Locate the cell with the specified text and output its [x, y] center coordinate. 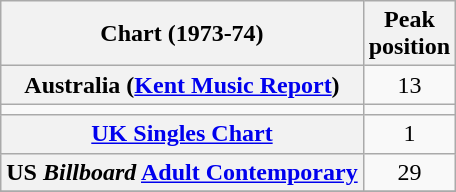
Australia (Kent Music Report) [182, 85]
Chart (1973-74) [182, 34]
29 [409, 172]
UK Singles Chart [182, 134]
1 [409, 134]
Peakposition [409, 34]
US Billboard Adult Contemporary [182, 172]
13 [409, 85]
